Identify which cell holds the provided text, then report its [X, Y] central coordinate. 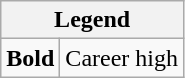
Legend [92, 20]
Career high [122, 58]
Bold [30, 58]
